Identify which cell holds the provided text, then report its (x, y) central coordinate. 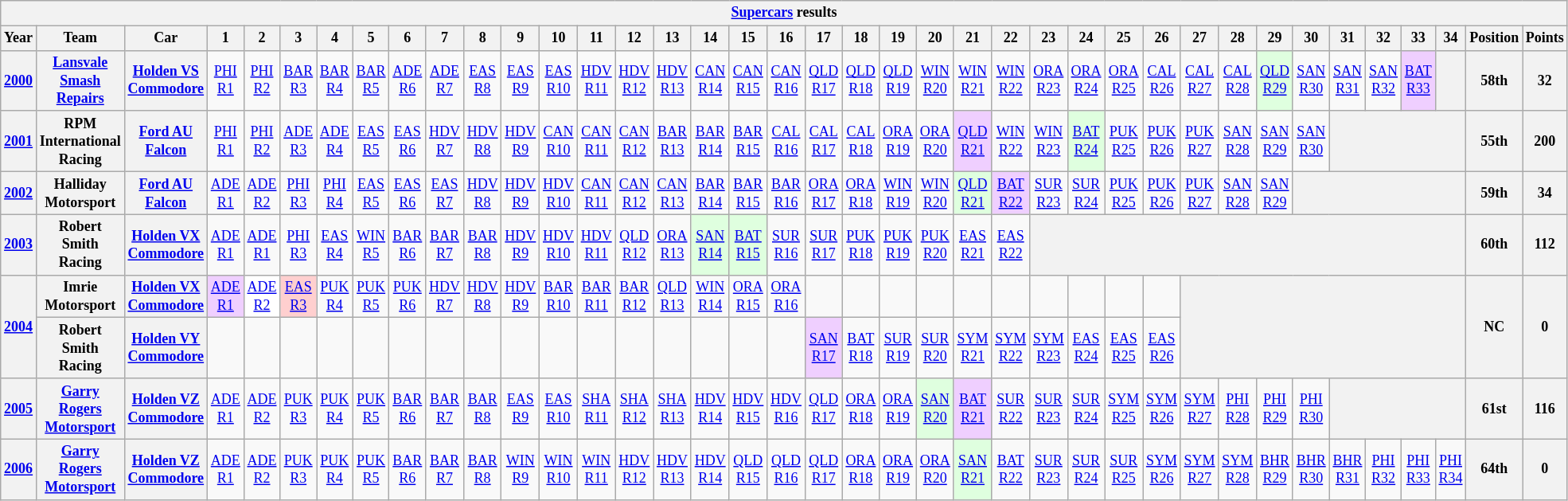
ADER6 (408, 80)
SANR32 (1383, 80)
5 (371, 38)
HDVR16 (786, 409)
25 (1124, 38)
SANR31 (1348, 80)
2003 (19, 245)
WINR21 (973, 80)
2000 (19, 80)
Team (80, 38)
EASR25 (1124, 348)
CALR27 (1199, 80)
BATR18 (861, 348)
PUKR20 (934, 245)
WINR19 (898, 193)
200 (1546, 141)
SURR16 (786, 245)
SURR25 (1124, 469)
PHIR34 (1450, 469)
20 (934, 38)
PUKR18 (861, 245)
18 (861, 38)
33 (1418, 38)
ORAR16 (786, 296)
SURR17 (823, 245)
BATR24 (1086, 141)
ADER7 (445, 80)
28 (1238, 38)
EASR26 (1162, 348)
QLDR12 (634, 245)
EASR8 (482, 80)
SANR14 (710, 245)
WINR10 (559, 469)
Supercars results (784, 13)
ORAR23 (1048, 80)
2002 (19, 193)
WINR11 (596, 469)
2 (262, 38)
2004 (19, 327)
ORAR15 (748, 296)
EASR4 (335, 245)
WINR5 (371, 245)
CALR28 (1238, 80)
Lansvale Smash Repairs (80, 80)
1 (225, 38)
SYMR23 (1048, 348)
29 (1275, 38)
116 (1546, 409)
SYMR25 (1124, 409)
Position (1495, 38)
BARR10 (559, 296)
12 (634, 38)
SANR20 (934, 409)
Holden VY Commodore (166, 348)
Car (166, 38)
BARR11 (596, 296)
9 (521, 38)
3 (298, 38)
SURR22 (1011, 409)
27 (1199, 38)
SYMR21 (973, 348)
8 (482, 38)
QLDR15 (748, 469)
BARR13 (673, 141)
SANR17 (823, 348)
58th (1495, 80)
EASR3 (298, 296)
SYMR22 (1011, 348)
PHIR33 (1418, 469)
PHIR29 (1275, 409)
CANR16 (786, 80)
6 (408, 38)
BARR16 (786, 193)
ORAR17 (823, 193)
60th (1495, 245)
Year (19, 38)
24 (1086, 38)
PHIR4 (335, 193)
BATR15 (748, 245)
BARR4 (335, 80)
Holden VS Commodore (166, 80)
11 (596, 38)
CANR14 (710, 80)
Halliday Motorsport (80, 193)
15 (748, 38)
64th (1495, 469)
PUKR19 (898, 245)
23 (1048, 38)
EASR21 (973, 245)
19 (898, 38)
7 (445, 38)
2001 (19, 141)
BHRR30 (1311, 469)
SHAR11 (596, 409)
WINR23 (1048, 141)
SURR20 (934, 348)
Points (1546, 38)
WINR14 (710, 296)
13 (673, 38)
CANR15 (748, 80)
26 (1162, 38)
EASR7 (445, 193)
QLDR19 (898, 80)
31 (1348, 38)
BHRR31 (1348, 469)
16 (786, 38)
SHAR13 (673, 409)
QLDR13 (673, 296)
2005 (19, 409)
21 (973, 38)
SURR19 (898, 348)
61st (1495, 409)
ADER4 (335, 141)
59th (1495, 193)
CALR26 (1162, 80)
QLDR29 (1275, 80)
ORAR13 (673, 245)
BATR33 (1418, 80)
ADER3 (298, 141)
ORAR24 (1086, 80)
QLDR18 (861, 80)
NC (1495, 327)
BATR21 (973, 409)
30 (1311, 38)
4 (335, 38)
22 (1011, 38)
BARR5 (371, 80)
BARR3 (298, 80)
BARR12 (634, 296)
Imrie Motorsport (80, 296)
BHRR29 (1275, 469)
PHIR30 (1311, 409)
CALR16 (786, 141)
PHIR32 (1383, 469)
SHAR12 (634, 409)
SYMR28 (1238, 469)
CALR17 (823, 141)
14 (710, 38)
QLDR16 (786, 469)
CALR18 (861, 141)
RPM International Racing (80, 141)
ORAR25 (1124, 80)
EASR24 (1086, 348)
17 (823, 38)
WINR9 (521, 469)
HDVR15 (748, 409)
PHIR28 (1238, 409)
SANR21 (973, 469)
55th (1495, 141)
CANR10 (559, 141)
112 (1546, 245)
CANR13 (673, 193)
10 (559, 38)
EASR22 (1011, 245)
2006 (19, 469)
PUKR6 (408, 296)
